Output the (x, y) coordinate of the center of the cell containing the given text.  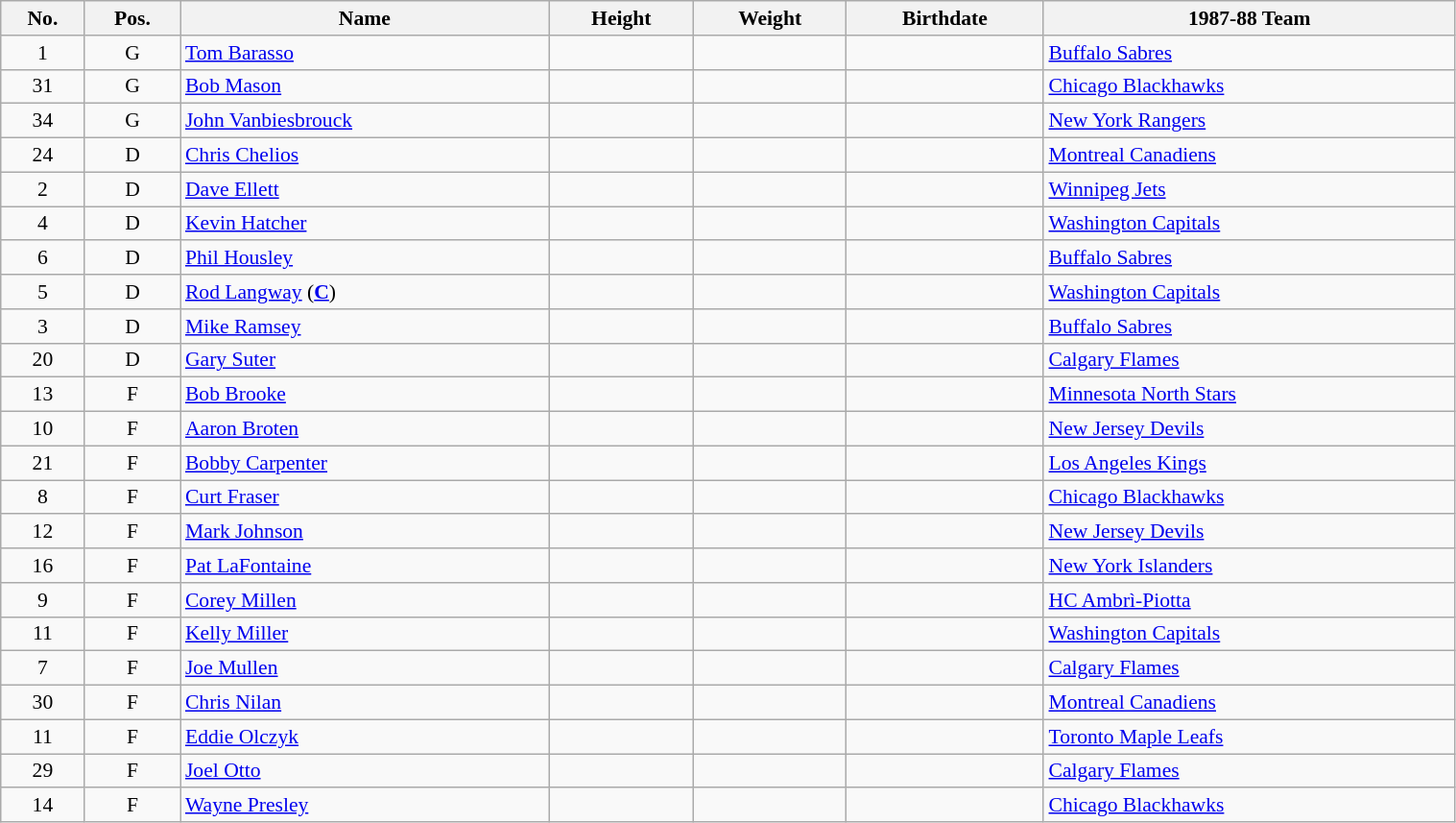
New York Rangers (1250, 121)
Toronto Maple Leafs (1250, 737)
2 (42, 189)
14 (42, 806)
Name (365, 18)
Pos. (132, 18)
Corey Millen (365, 600)
Pat LaFontaine (365, 566)
Joe Mullen (365, 668)
Dave Ellett (365, 189)
Minnesota North Stars (1250, 395)
Bobby Carpenter (365, 463)
8 (42, 497)
9 (42, 600)
13 (42, 395)
Height (622, 18)
Joel Otto (365, 771)
Winnipeg Jets (1250, 189)
20 (42, 360)
Phil Housley (365, 258)
10 (42, 429)
1 (42, 53)
Chris Nilan (365, 703)
Rod Langway (C) (365, 292)
Curt Fraser (365, 497)
34 (42, 121)
1987-88 Team (1250, 18)
Birthdate (944, 18)
Kelly Miller (365, 634)
Mike Ramsey (365, 327)
7 (42, 668)
No. (42, 18)
3 (42, 327)
5 (42, 292)
Aaron Broten (365, 429)
Eddie Olczyk (365, 737)
Chris Chelios (365, 156)
30 (42, 703)
31 (42, 86)
Gary Suter (365, 360)
Weight (770, 18)
Tom Barasso (365, 53)
16 (42, 566)
6 (42, 258)
24 (42, 156)
Bob Brooke (365, 395)
Kevin Hatcher (365, 224)
Los Angeles Kings (1250, 463)
4 (42, 224)
Wayne Presley (365, 806)
John Vanbiesbrouck (365, 121)
12 (42, 532)
Mark Johnson (365, 532)
29 (42, 771)
Bob Mason (365, 86)
New York Islanders (1250, 566)
21 (42, 463)
HC Ambrì-Piotta (1250, 600)
